Scan for the cell matching the given text and deliver its (x, y) coordinate at center. 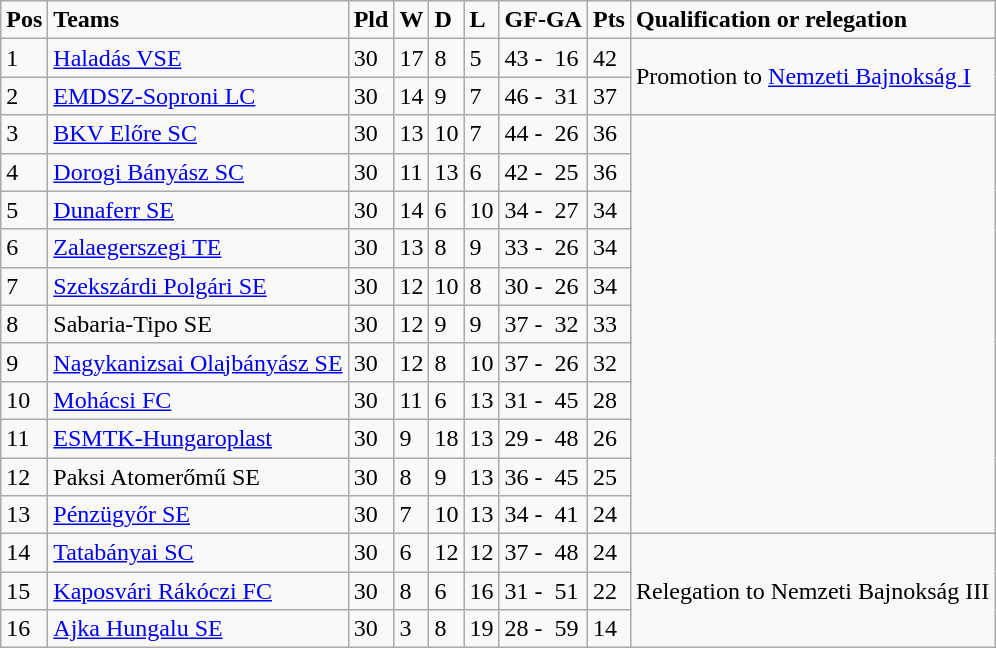
Kaposvári Rákóczi FC (198, 591)
Zalaegerszegi TE (198, 248)
Mohácsi FC (198, 400)
28 - 59 (543, 629)
W (412, 20)
29 - 48 (543, 438)
Pos (24, 20)
36 - 45 (543, 477)
31 - 45 (543, 400)
37 (608, 96)
46 - 31 (543, 96)
Promotion to Nemzeti Bajnokság I (812, 77)
25 (608, 477)
D (446, 20)
Pénzügyőr SE (198, 515)
44 - 26 (543, 134)
37 - 48 (543, 553)
42 (608, 58)
42 - 25 (543, 172)
Dorogi Bányász SC (198, 172)
15 (24, 591)
L (482, 20)
34 - 41 (543, 515)
17 (412, 58)
Ajka Hungalu SE (198, 629)
EMDSZ-Soproni LC (198, 96)
Pts (608, 20)
43 - 16 (543, 58)
28 (608, 400)
Teams (198, 20)
Paksi Atomerőmű SE (198, 477)
18 (446, 438)
33 (608, 324)
ESMTK-Hungaroplast (198, 438)
Sabaria-Tipo SE (198, 324)
Nagykanizsai Olajbányász SE (198, 362)
Pld (371, 20)
37 - 32 (543, 324)
34 - 27 (543, 210)
33 - 26 (543, 248)
30 - 26 (543, 286)
Dunaferr SE (198, 210)
19 (482, 629)
26 (608, 438)
GF-GA (543, 20)
4 (24, 172)
32 (608, 362)
37 - 26 (543, 362)
BKV Előre SC (198, 134)
Relegation to Nemzeti Bajnokság III (812, 591)
22 (608, 591)
31 - 51 (543, 591)
2 (24, 96)
Tatabányai SC (198, 553)
Haladás VSE (198, 58)
1 (24, 58)
Szekszárdi Polgári SE (198, 286)
Qualification or relegation (812, 20)
